For the text-containing cell, return its midpoint in [X, Y] coordinate format. 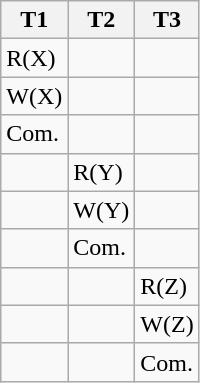
W(Z) [167, 324]
T2 [102, 20]
R(X) [34, 58]
R(Z) [167, 286]
W(X) [34, 96]
R(Y) [102, 172]
T1 [34, 20]
T3 [167, 20]
W(Y) [102, 210]
